Return the [x, y] coordinate for the center point of the cell that contains the specified text.  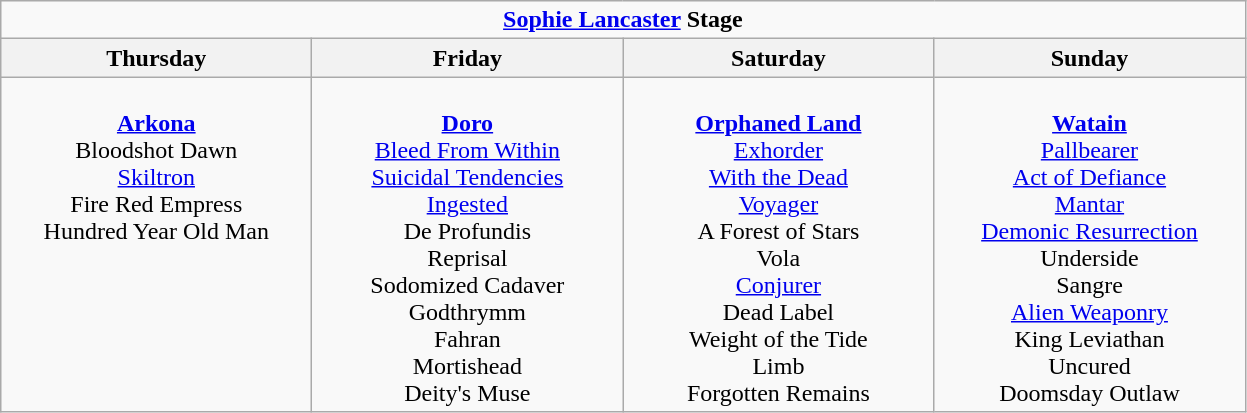
Watain Pallbearer Act of Defiance Mantar Demonic Resurrection Underside Sangre Alien Weaponry King Leviathan Uncured Doomsday Outlaw [1090, 244]
Arkona Bloodshot Dawn Skiltron Fire Red Empress Hundred Year Old Man [156, 244]
Friday [468, 58]
Sophie Lancaster Stage [623, 20]
Orphaned Land Exhorder With the Dead Voyager A Forest of Stars Vola Conjurer Dead Label Weight of the Tide Limb Forgotten Remains [778, 244]
Saturday [778, 58]
Doro Bleed From Within Suicidal Tendencies Ingested De Profundis Reprisal Sodomized Cadaver Godthrymm Fahran Mortishead Deity's Muse [468, 244]
Thursday [156, 58]
Sunday [1090, 58]
